Determine the (x, y) coordinate at the center of the cell enclosing the given text.  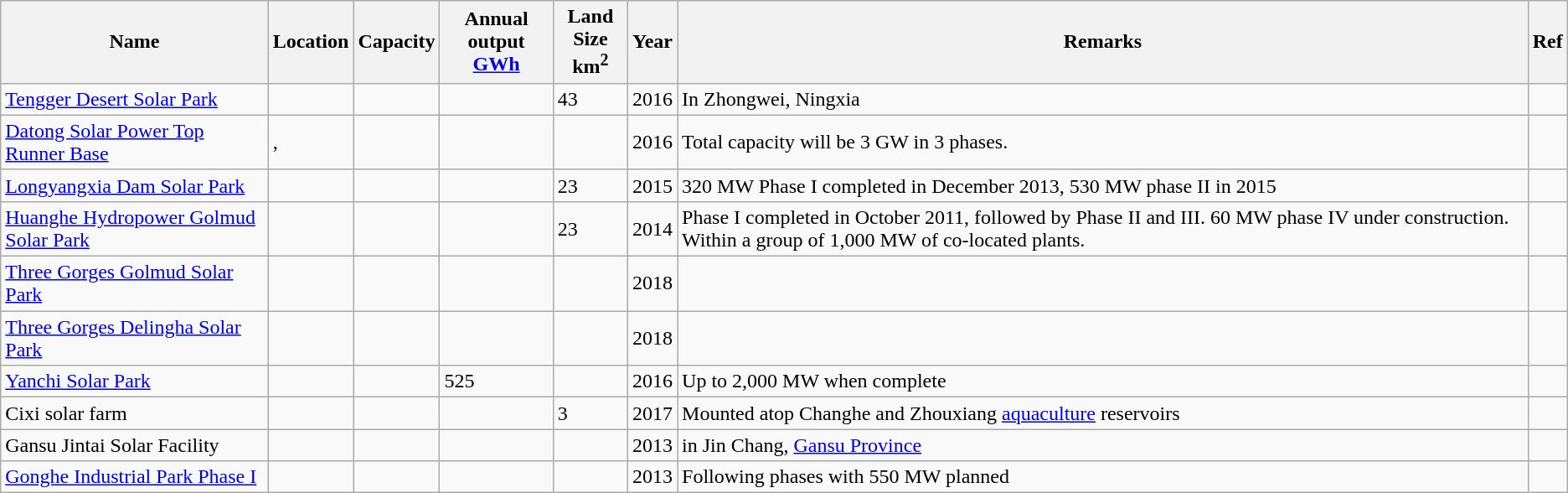
Gonghe Industrial Park Phase I (134, 477)
Yanchi Solar Park (134, 381)
Following phases with 550 MW planned (1103, 477)
Datong Solar Power Top Runner Base (134, 143)
43 (590, 99)
Remarks (1103, 42)
Three Gorges Delingha Solar Park (134, 339)
LandSize km2 (590, 42)
Three Gorges Golmud Solar Park (134, 283)
Cixi solar farm (134, 413)
Location (311, 42)
3 (590, 413)
525 (496, 381)
Name (134, 42)
Huanghe Hydropower Golmud Solar Park (134, 228)
Annual outputGWh (496, 42)
Gansu Jintai Solar Facility (134, 445)
Tengger Desert Solar Park (134, 99)
Year (652, 42)
Mounted atop Changhe and Zhouxiang aquaculture reservoirs (1103, 413)
In Zhongwei, Ningxia (1103, 99)
2015 (652, 185)
Phase I completed in October 2011, followed by Phase II and III. 60 MW phase IV under construction. Within a group of 1,000 MW of co-located plants. (1103, 228)
Up to 2,000 MW when complete (1103, 381)
Capacity (397, 42)
320 MW Phase I completed in December 2013, 530 MW phase II in 2015 (1103, 185)
Ref (1548, 42)
in Jin Chang, Gansu Province (1103, 445)
Total capacity will be 3 GW in 3 phases. (1103, 143)
2017 (652, 413)
, (311, 143)
2014 (652, 228)
Longyangxia Dam Solar Park (134, 185)
